Scan for the cell matching the given text and deliver its [x, y] coordinate at center. 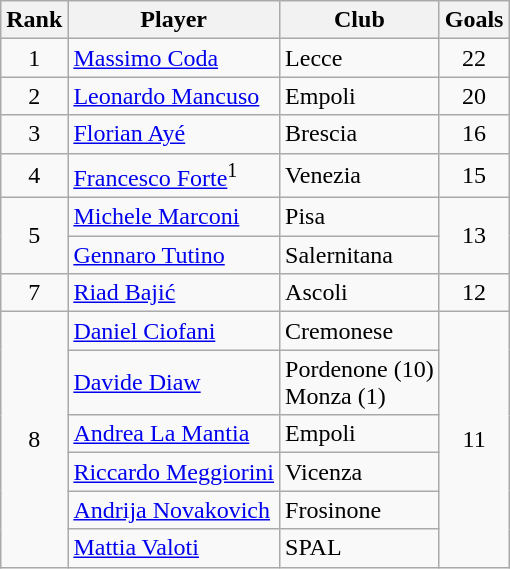
Massimo Coda [174, 58]
1 [34, 58]
Leonardo Mancuso [174, 96]
Gennaro Tutino [174, 255]
Davide Diaw [174, 382]
Goals [474, 20]
15 [474, 176]
Club [360, 20]
4 [34, 176]
Venezia [360, 176]
Brescia [360, 134]
Ascoli [360, 293]
Michele Marconi [174, 217]
16 [474, 134]
Salernitana [360, 255]
Florian Ayé [174, 134]
8 [34, 440]
Player [174, 20]
3 [34, 134]
Pordenone (10)Monza (1) [360, 382]
Francesco Forte1 [174, 176]
Lecce [360, 58]
Frosinone [360, 510]
7 [34, 293]
Riad Bajić [174, 293]
Andrija Novakovich [174, 510]
13 [474, 236]
Rank [34, 20]
20 [474, 96]
Pisa [360, 217]
5 [34, 236]
22 [474, 58]
2 [34, 96]
Daniel Ciofani [174, 331]
11 [474, 440]
Cremonese [360, 331]
Andrea La Mantia [174, 434]
Vicenza [360, 472]
12 [474, 293]
Mattia Valoti [174, 548]
Riccardo Meggiorini [174, 472]
SPAL [360, 548]
